Identify which cell holds the provided text, then report its [x, y] central coordinate. 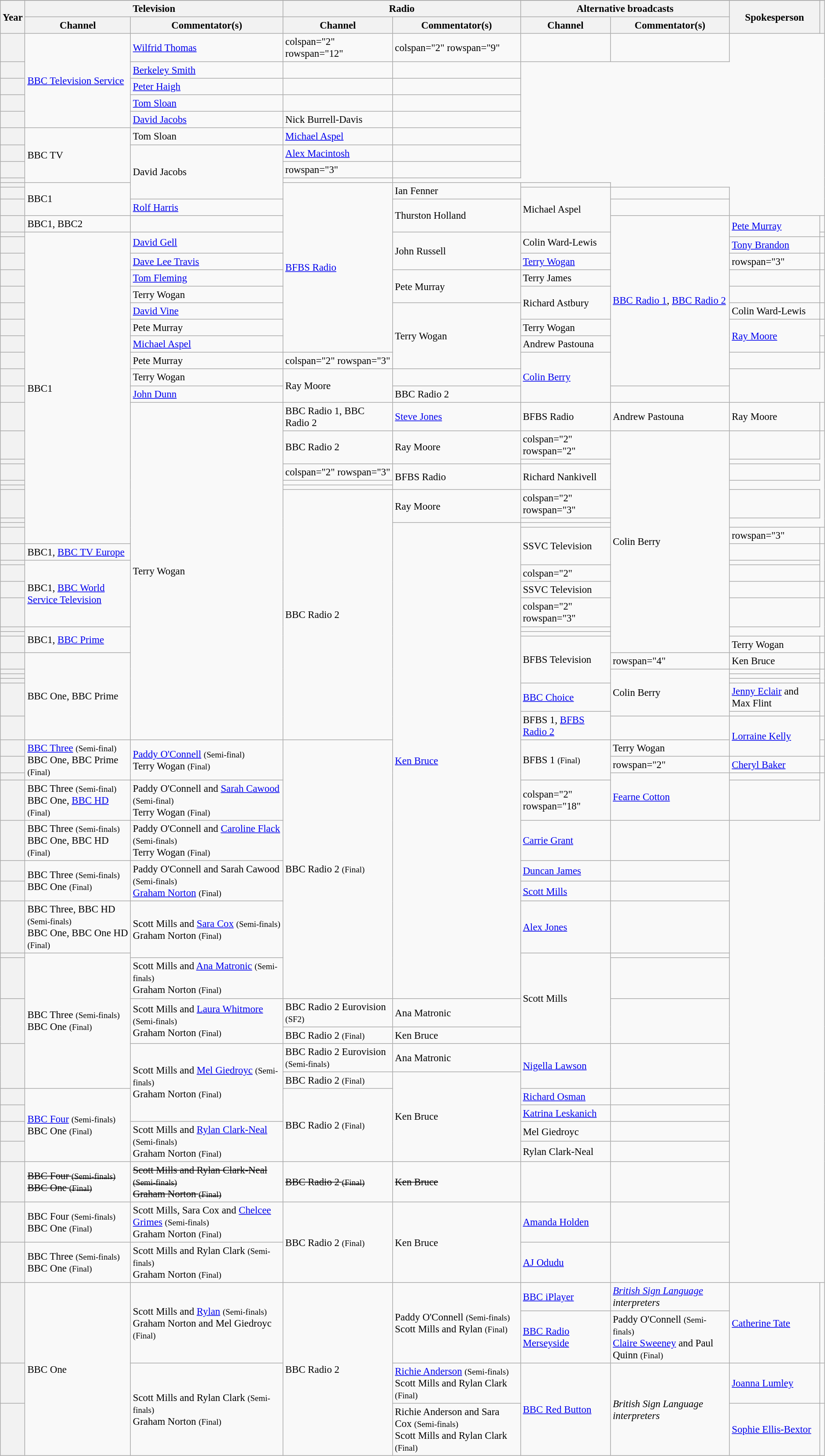
Katrina Leskanich [565, 1113]
BBC Choice [565, 697]
BBC iPlayer [565, 1297]
colspan="2" rowspan="9" [457, 48]
BBC Radio Merseyside [565, 1337]
colspan="2" rowspan="2" [565, 445]
rowspan="4" [670, 661]
Paddy O'Connell and Sarah Cawood (Semi-final) Terry Wogan (Final) [207, 801]
Ian Fenner [457, 191]
Scott Mills and Mel Giedroyc (Semi-finals) Graham Norton (Final) [207, 1082]
Television [154, 9]
colspan="2" rowspan="12" [338, 48]
Spokesperson [775, 17]
John Russell [457, 251]
BBC1, BBC World Service Television [78, 593]
Nigella Lawson [565, 1066]
Cheryl Baker [775, 765]
Richard Astbury [565, 303]
Wilfrid Thomas [207, 48]
Mel Giedroyc [565, 1132]
Duncan James [565, 871]
Paddy O'Connell and Sarah Cawood (Semi-finals) Graham Norton (Final) [207, 881]
Scott Mills and Sara Cox (Semi-finals) Graham Norton (Final) [207, 930]
colspan="2" [565, 574]
Year [13, 17]
BBC Radio 2 Eurovision (Semi-finals) [338, 1057]
BBC Red Button [565, 1409]
Thurston Holland [457, 216]
colspan="2" rowspan="18" [565, 801]
David Vine [207, 311]
Carrie Grant [565, 841]
BBC Three (Semi-final) BBC One, BBC Prime (Final) [78, 760]
Fearne Cotton [670, 797]
Rolf Harris [207, 207]
rowspan="2" [670, 765]
BBC1, BBC TV Europe [78, 552]
Lorraine Kelly [775, 736]
Dave Lee Travis [207, 261]
Richard Osman [565, 1097]
AJ Odudu [565, 1263]
BFBS Television [565, 659]
BBC Three (Semi-final) BBC One, BBC HD (Final) [78, 801]
Amanda Holden [565, 1222]
Scott Mills and Rylan (Semi-finals) Graham Norton and Mel Giedroyc (Final) [207, 1323]
BBC TV [78, 155]
Scott Mills and Laura Whitmore (Semi-finals) Graham Norton (Final) [207, 1021]
Richie Anderson (Semi-finals) Scott Mills and Rylan Clark (Final) [457, 1383]
Berkeley Smith [207, 70]
BFBS 1 (Final) [565, 760]
BBC1, BBC2 [78, 224]
BBC Radio 2 Eurovision (SF2) [338, 1012]
Terry James [565, 278]
Richard Nankivell [565, 477]
Paddy O'Connell (Semi-finals) Scott Mills and Rylan (Final) [457, 1323]
BBC One [78, 1369]
BBC1, BBC Prime [78, 640]
Peter Haigh [207, 87]
Rylan Clark-Neal [565, 1152]
BBC One, BBC Prime [78, 696]
Jenny Eclair and Max Flint [775, 697]
Scott Mills, Sara Cox and Chelcee Grimes (Semi-finals) Graham Norton (Final) [207, 1222]
Tom Fleming [207, 278]
Richie Anderson and Sara Cox (Semi-finals) Scott Mills and Rylan Clark (Final) [457, 1430]
Steve Jones [457, 416]
Catherine Tate [775, 1323]
Paddy O'Connell (Semi-finals) Claire Sweeney and Paul Quinn (Final) [670, 1337]
Paddy O'Connell and Caroline Flack (Semi-finals) Terry Wogan (Final) [207, 841]
Paddy O'Connell (Semi-final) Terry Wogan (Final) [207, 760]
BBC Three, BBC HD (Semi-finals) BBC One, BBC One HD (Final) [78, 927]
Alex Jones [565, 927]
Scott Mills and Ana Matronic (Semi-finals) Graham Norton (Final) [207, 978]
Alex Macintosh [338, 153]
BFBS 1, BFBS Radio 2 [565, 725]
David Gell [207, 243]
Sophie Ellis-Bextor [775, 1430]
Joanna Lumley [775, 1383]
Tony Brandon [775, 245]
John Dunn [207, 394]
Nick Burrell-Davis [338, 120]
BBC Three (Semi-finals) BBC One, BBC HD (Final) [78, 841]
Alternative broadcasts [625, 9]
BBC Television Service [78, 81]
Radio [402, 9]
